Find where the given text appears and provide that cell's center as (x, y) coordinate. 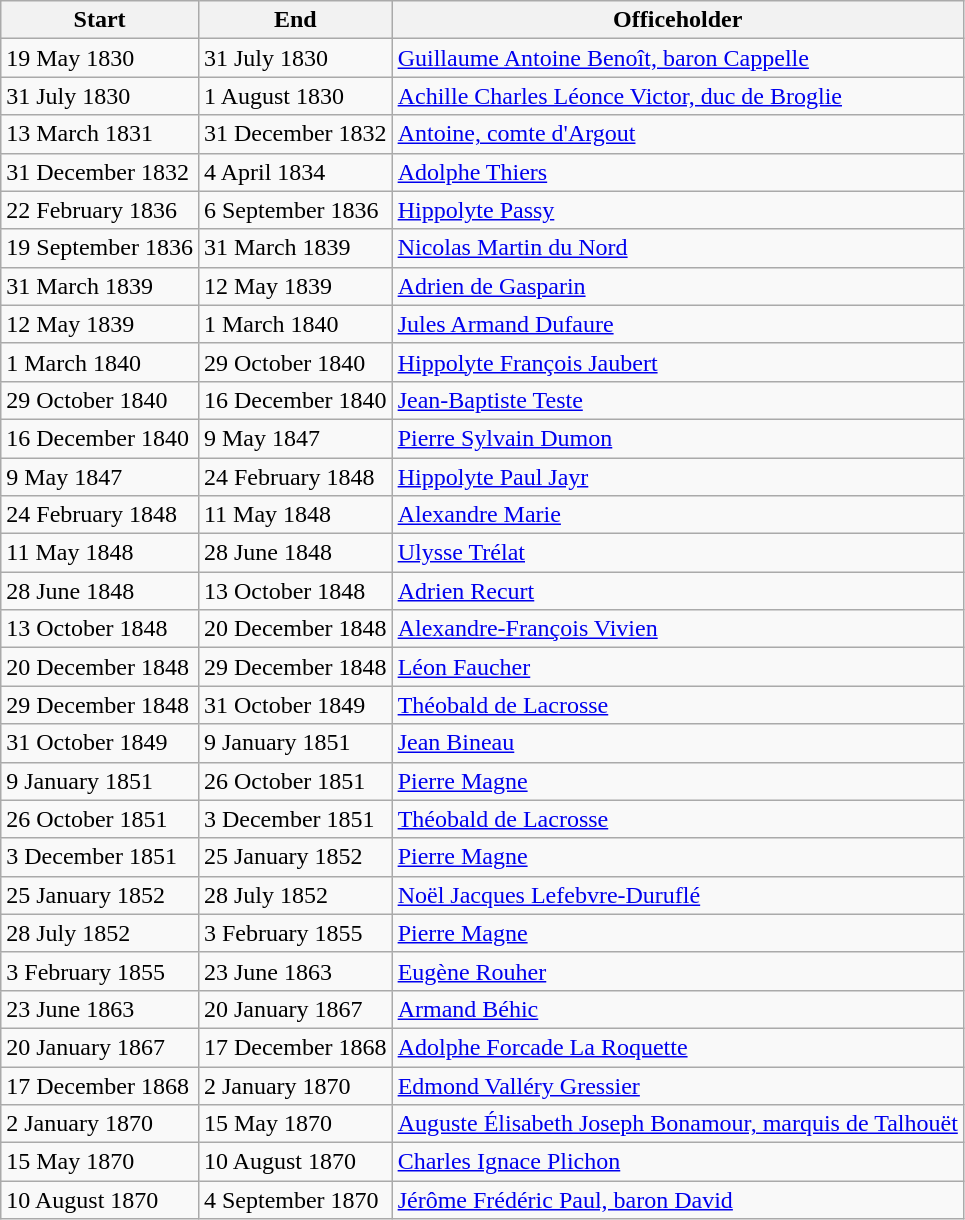
Noël Jacques Lefebvre-Duruflé (678, 895)
Antoine, comte d'Argout (678, 134)
Officeholder (678, 20)
Eugène Rouher (678, 971)
Alexandre-François Vivien (678, 629)
Jules Armand Dufaure (678, 324)
Hippolyte François Jaubert (678, 362)
Armand Béhic (678, 1009)
19 September 1836 (100, 248)
Alexandre Marie (678, 515)
Achille Charles Léonce Victor, duc de Broglie (678, 96)
Jean Bineau (678, 743)
Hippolyte Paul Jayr (678, 477)
Ulysse Trélat (678, 553)
Léon Faucher (678, 667)
Jean-Baptiste Teste (678, 400)
Guillaume Antoine Benoît, baron Cappelle (678, 58)
6 September 1836 (295, 210)
Hippolyte Passy (678, 210)
4 April 1834 (295, 172)
1 August 1830 (295, 96)
Charles Ignace Plichon (678, 1162)
19 May 1830 (100, 58)
Pierre Sylvain Dumon (678, 438)
Adolphe Thiers (678, 172)
Adrien Recurt (678, 591)
13 March 1831 (100, 134)
Adrien de Gasparin (678, 286)
22 February 1836 (100, 210)
End (295, 20)
Adolphe Forcade La Roquette (678, 1047)
Jérôme Frédéric Paul, baron David (678, 1200)
Start (100, 20)
Edmond Valléry Gressier (678, 1085)
Auguste Élisabeth Joseph Bonamour, marquis de Talhouët (678, 1124)
4 September 1870 (295, 1200)
Nicolas Martin du Nord (678, 248)
